Provide the [X, Y] coordinate of the cell's center where the given text is located.  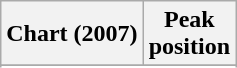
Peak position [189, 34]
Chart (2007) [72, 34]
